Extract the (x, y) coordinate from the center of the cell holding the provided text.  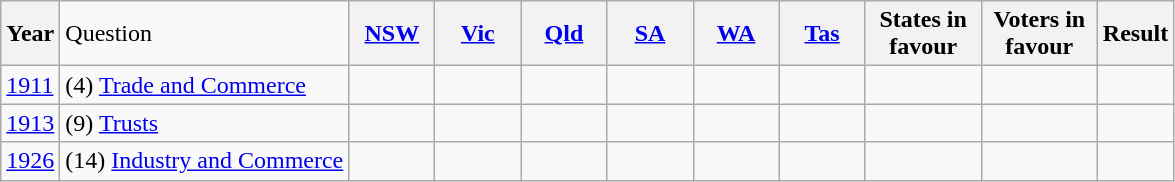
1913 (30, 123)
1911 (30, 85)
Vic (478, 34)
(4) Trade and Commerce (204, 85)
(14) Industry and Commerce (204, 161)
Tas (822, 34)
WA (736, 34)
Voters in favour (1039, 34)
SA (650, 34)
Year (30, 34)
Qld (564, 34)
Question (204, 34)
1926 (30, 161)
Result (1135, 34)
NSW (392, 34)
States in favour (923, 34)
(9) Trusts (204, 123)
